Locate the cell with the specified text and output its (x, y) center coordinate. 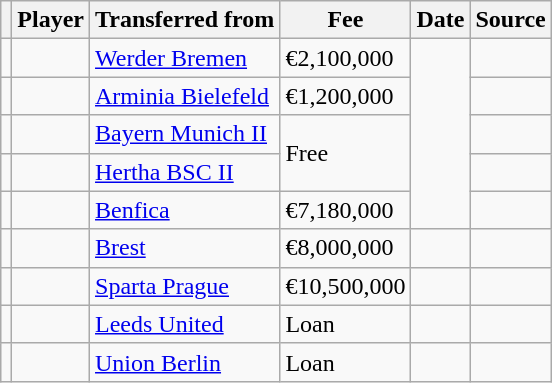
Date (440, 20)
€2,100,000 (346, 58)
Transferred from (185, 20)
Werder Bremen (185, 58)
Hertha BSC II (185, 172)
Arminia Bielefeld (185, 96)
€1,200,000 (346, 96)
Union Berlin (185, 362)
Brest (185, 248)
Source (510, 20)
Bayern Munich II (185, 134)
Benfica (185, 210)
€7,180,000 (346, 210)
Free (346, 153)
Sparta Prague (185, 286)
€10,500,000 (346, 286)
Player (51, 20)
€8,000,000 (346, 248)
Leeds United (185, 324)
Fee (346, 20)
